Pinpoint the cell where the given text exists, returning its [x, y] midpoint coordinate. 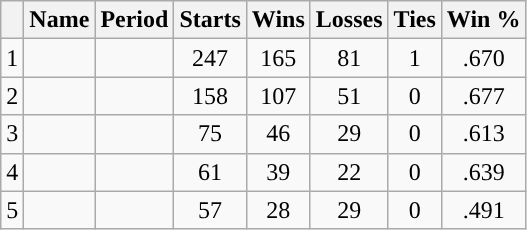
57 [210, 210]
Name [60, 20]
.639 [484, 172]
3 [12, 134]
Losses [349, 20]
51 [349, 96]
.491 [484, 210]
.613 [484, 134]
39 [278, 172]
2 [12, 96]
28 [278, 210]
5 [12, 210]
22 [349, 172]
Starts [210, 20]
.670 [484, 58]
247 [210, 58]
81 [349, 58]
46 [278, 134]
Win % [484, 20]
165 [278, 58]
61 [210, 172]
Ties [414, 20]
Period [134, 20]
107 [278, 96]
Wins [278, 20]
158 [210, 96]
4 [12, 172]
75 [210, 134]
.677 [484, 96]
